Scan for the cell matching the given text and deliver its [x, y] coordinate at center. 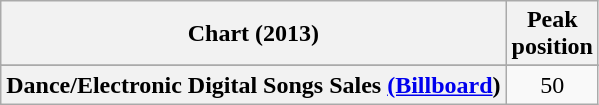
Peakposition [552, 34]
Dance/Electronic Digital Songs Sales (Billboard) [254, 85]
50 [552, 85]
Chart (2013) [254, 34]
